Search for the cell housing the specified text and yield its (x, y) center coordinate. 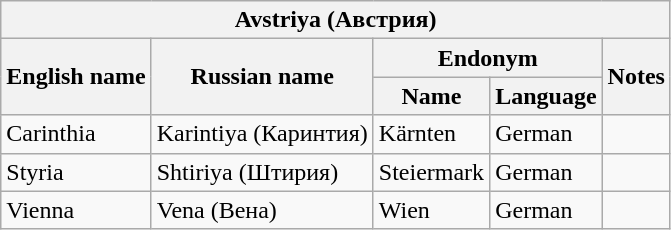
Vena (Вена) (262, 210)
Vienna (76, 210)
Language (546, 96)
Russian name (262, 77)
Steiermark (431, 172)
Name (431, 96)
English name (76, 77)
Carinthia (76, 134)
Styria (76, 172)
Wien (431, 210)
Shtiriya (Штирия) (262, 172)
Karintiya (Каринтия) (262, 134)
Notes (636, 77)
Endonym (488, 58)
Avstriya (Австрия) (336, 20)
Kärnten (431, 134)
